Provide the [X, Y] coordinate of the cell's center where the given text is located.  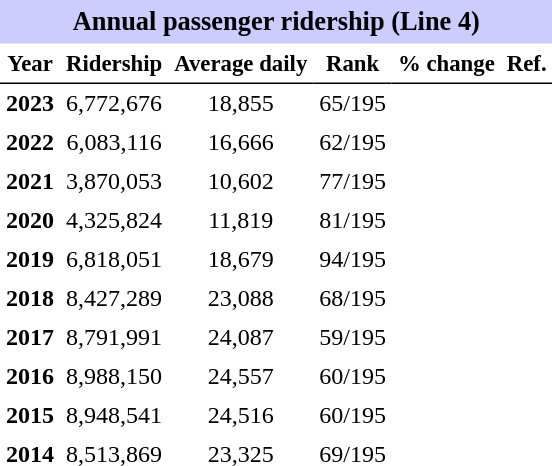
2018 [30, 298]
68/195 [352, 298]
18,679 [240, 260]
2015 [30, 416]
% change [446, 64]
Rank [352, 64]
2021 [30, 182]
2019 [30, 260]
2017 [30, 338]
77/195 [352, 182]
Average daily [240, 64]
10,602 [240, 182]
8,948,541 [114, 416]
24,516 [240, 416]
24,087 [240, 338]
11,819 [240, 220]
2016 [30, 376]
8,427,289 [114, 298]
65/195 [352, 104]
4,325,824 [114, 220]
59/195 [352, 338]
Ridership [114, 64]
81/195 [352, 220]
8,988,150 [114, 376]
6,083,116 [114, 142]
16,666 [240, 142]
Year [30, 64]
23,088 [240, 298]
24,557 [240, 376]
2023 [30, 104]
3,870,053 [114, 182]
18,855 [240, 104]
6,818,051 [114, 260]
62/195 [352, 142]
2022 [30, 142]
2020 [30, 220]
94/195 [352, 260]
6,772,676 [114, 104]
8,791,991 [114, 338]
